Extract the [X, Y] coordinate from the center of the cell holding the provided text.  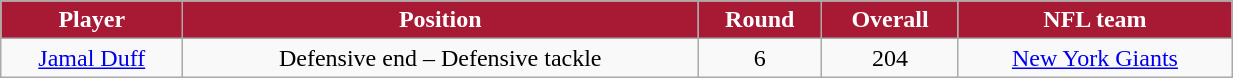
New York Giants [1094, 58]
Jamal Duff [92, 58]
Position [440, 20]
204 [890, 58]
NFL team [1094, 20]
Player [92, 20]
Overall [890, 20]
Round [760, 20]
Defensive end – Defensive tackle [440, 58]
6 [760, 58]
